Output the [x, y] coordinate of the center of the cell containing the given text.  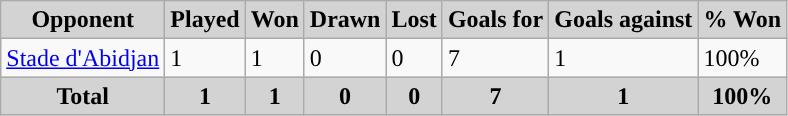
Drawn [345, 20]
Played [205, 20]
Won [274, 20]
Goals for [495, 20]
% Won [742, 20]
Goals against [624, 20]
Total [83, 96]
Stade d'Abidjan [83, 58]
Opponent [83, 20]
Lost [414, 20]
